Find where the given text appears and provide that cell's center as [X, Y] coordinate. 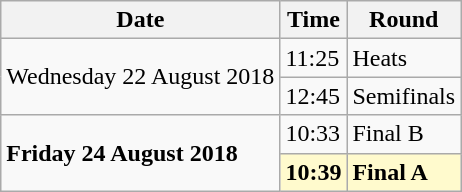
11:25 [314, 58]
Friday 24 August 2018 [140, 153]
12:45 [314, 96]
Date [140, 20]
Final B [404, 134]
10:33 [314, 134]
Semifinals [404, 96]
Time [314, 20]
10:39 [314, 172]
Heats [404, 58]
Round [404, 20]
Wednesday 22 August 2018 [140, 77]
Final A [404, 172]
